Find where the given text appears and provide that cell's center as (x, y) coordinate. 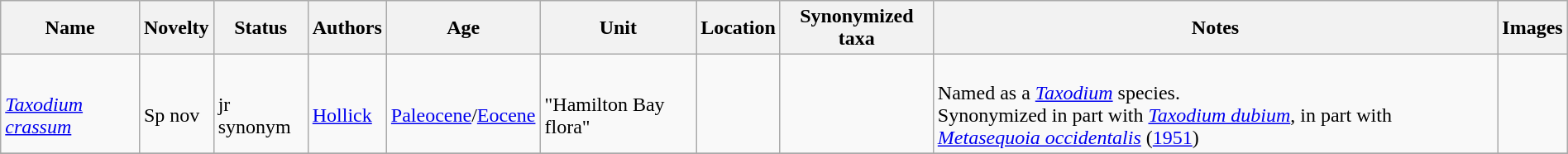
Hollick (347, 104)
"Hamilton Bay flora" (619, 104)
Location (739, 28)
Status (261, 28)
Unit (619, 28)
Paleocene/Eocene (463, 104)
Synonymized taxa (857, 28)
Authors (347, 28)
Notes (1215, 28)
Age (463, 28)
Images (1532, 28)
jr synonym (261, 104)
Taxodium crassum (70, 104)
Name (70, 28)
Named as a Taxodium species. Synonymized in part with Taxodium dubium, in part with Metasequoia occidentalis (1951) (1215, 104)
Novelty (176, 28)
Sp nov (176, 104)
